Determine the (X, Y) coordinate at the center of the cell enclosing the given text.  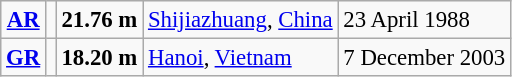
18.20 m (100, 58)
AR (24, 20)
Shijiazhuang, China (240, 20)
21.76 m (100, 20)
23 April 1988 (424, 20)
7 December 2003 (424, 58)
GR (24, 58)
Hanoi, Vietnam (240, 58)
